Provide the (X, Y) coordinate of the cell's center where the given text is located.  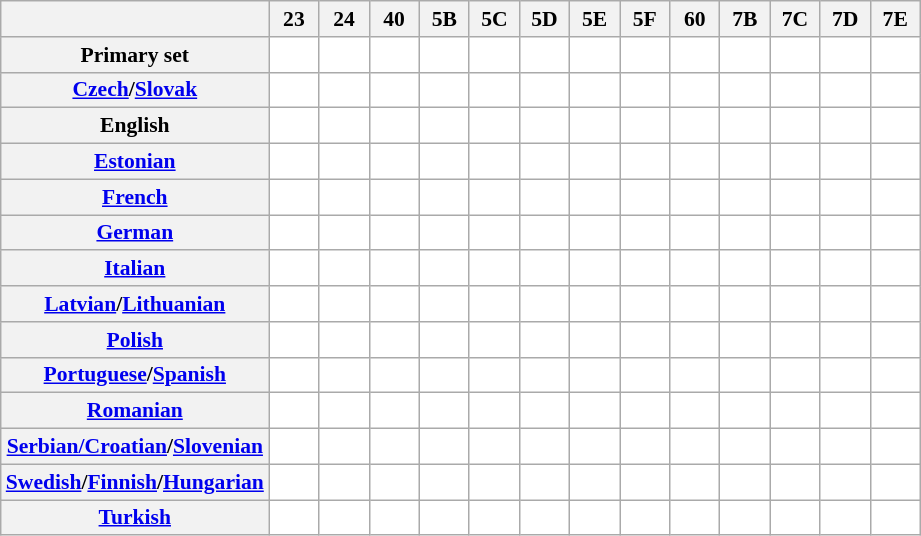
English (135, 126)
60 (695, 19)
Turkish (135, 518)
Italian (135, 268)
French (135, 197)
5B (444, 19)
Portuguese/Spanish (135, 375)
23 (294, 19)
5E (595, 19)
Primary set (135, 54)
Latvian/Lithuanian (135, 304)
5D (544, 19)
5F (645, 19)
7C (795, 19)
Swedish/Finnish/Hungarian (135, 482)
Polish (135, 339)
Czech/Slovak (135, 90)
7D (845, 19)
40 (394, 19)
Serbian/Croatian/Slovenian (135, 446)
Estonian (135, 161)
German (135, 232)
24 (344, 19)
5C (494, 19)
7B (745, 19)
7E (895, 19)
Romanian (135, 411)
